Find where the given text appears and provide that cell's center as [x, y] coordinate. 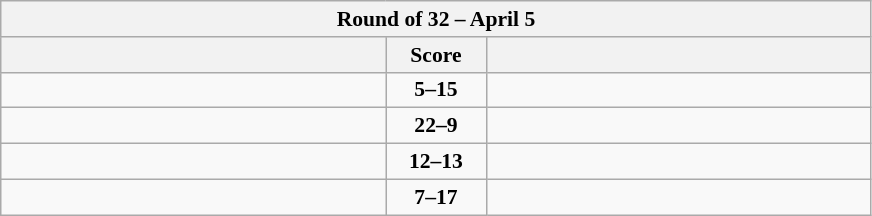
12–13 [436, 162]
7–17 [436, 197]
5–15 [436, 90]
Round of 32 – April 5 [436, 19]
22–9 [436, 126]
Score [436, 55]
